Provide the (X, Y) coordinate of the cell's center where the given text is located.  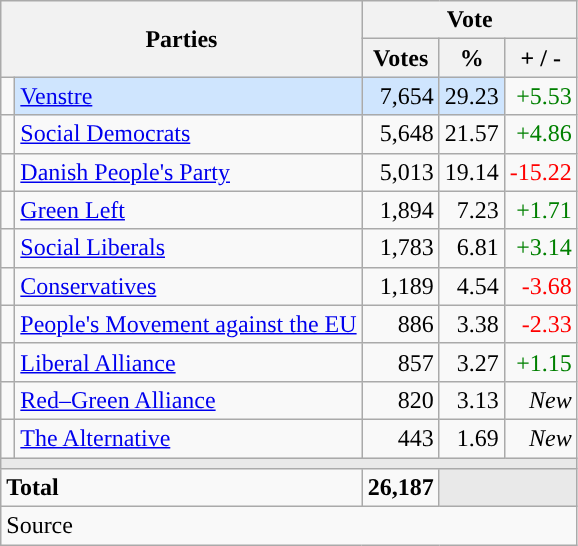
The Alternative (188, 438)
29.23 (472, 96)
1,189 (400, 286)
-15.22 (540, 172)
Parties (182, 39)
820 (400, 400)
886 (400, 324)
Venstre (188, 96)
6.81 (472, 248)
-2.33 (540, 324)
People's Movement against the EU (188, 324)
1,783 (400, 248)
7.23 (472, 210)
Vote (470, 20)
5,013 (400, 172)
3.27 (472, 362)
Green Left (188, 210)
5,648 (400, 134)
-3.68 (540, 286)
Social Liberals (188, 248)
+3.14 (540, 248)
Danish People's Party (188, 172)
+4.86 (540, 134)
26,187 (400, 488)
857 (400, 362)
21.57 (472, 134)
Source (290, 526)
3.13 (472, 400)
7,654 (400, 96)
+ / - (540, 58)
443 (400, 438)
+1.15 (540, 362)
1.69 (472, 438)
+5.53 (540, 96)
Conservatives (188, 286)
Liberal Alliance (188, 362)
1,894 (400, 210)
Social Democrats (188, 134)
Red–Green Alliance (188, 400)
4.54 (472, 286)
Votes (400, 58)
19.14 (472, 172)
Total (182, 488)
+1.71 (540, 210)
% (472, 58)
3.38 (472, 324)
